Identify which cell holds the provided text, then report its (x, y) central coordinate. 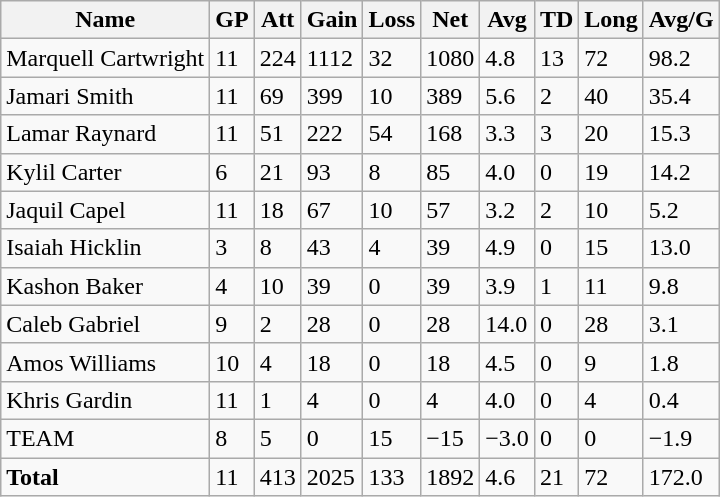
98.2 (681, 58)
Long (611, 20)
13 (556, 58)
4.6 (508, 477)
Kylil Carter (106, 172)
GP (232, 20)
Gain (332, 20)
Net (450, 20)
35.4 (681, 96)
133 (392, 477)
14.0 (508, 324)
32 (392, 58)
14.2 (681, 172)
15.3 (681, 134)
5.6 (508, 96)
3.2 (508, 210)
168 (450, 134)
19 (611, 172)
Jaquil Capel (106, 210)
4.8 (508, 58)
0.4 (681, 400)
Att (278, 20)
Amos Williams (106, 362)
5.2 (681, 210)
Total (106, 477)
172.0 (681, 477)
−15 (450, 438)
−1.9 (681, 438)
57 (450, 210)
Loss (392, 20)
TEAM (106, 438)
389 (450, 96)
TD (556, 20)
13.0 (681, 248)
43 (332, 248)
4.5 (508, 362)
5 (278, 438)
1112 (332, 58)
222 (332, 134)
85 (450, 172)
67 (332, 210)
51 (278, 134)
Marquell Cartwright (106, 58)
−3.0 (508, 438)
20 (611, 134)
69 (278, 96)
413 (278, 477)
Avg (508, 20)
3.9 (508, 286)
Khris Gardin (106, 400)
1892 (450, 477)
224 (278, 58)
4.9 (508, 248)
93 (332, 172)
Kashon Baker (106, 286)
399 (332, 96)
1.8 (681, 362)
3.3 (508, 134)
Caleb Gabriel (106, 324)
1080 (450, 58)
Isaiah Hicklin (106, 248)
Jamari Smith (106, 96)
Name (106, 20)
6 (232, 172)
2025 (332, 477)
3.1 (681, 324)
40 (611, 96)
54 (392, 134)
9.8 (681, 286)
Avg/G (681, 20)
Lamar Raynard (106, 134)
